Return [x, y] of the center of cell containing provided text 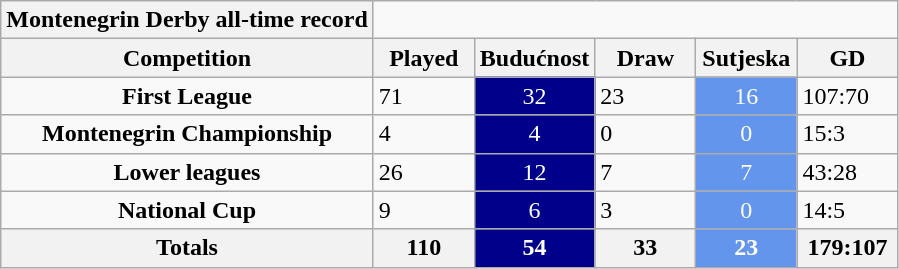
Sutjeska [746, 58]
71 [424, 96]
43:28 [848, 172]
Totals [188, 248]
GD [848, 58]
3 [646, 210]
Budućnost [534, 58]
54 [534, 248]
9 [424, 210]
16 [746, 96]
110 [424, 248]
National Cup [188, 210]
Played [424, 58]
Lower leagues [188, 172]
12 [534, 172]
Montenegrin Championship [188, 134]
6 [534, 210]
33 [646, 248]
14:5 [848, 210]
26 [424, 172]
Competition [188, 58]
First League [188, 96]
Montenegrin Derby all-time record [188, 20]
15:3 [848, 134]
32 [534, 96]
Draw [646, 58]
179:107 [848, 248]
107:70 [848, 96]
